For the text-containing cell, return its midpoint in [x, y] coordinate format. 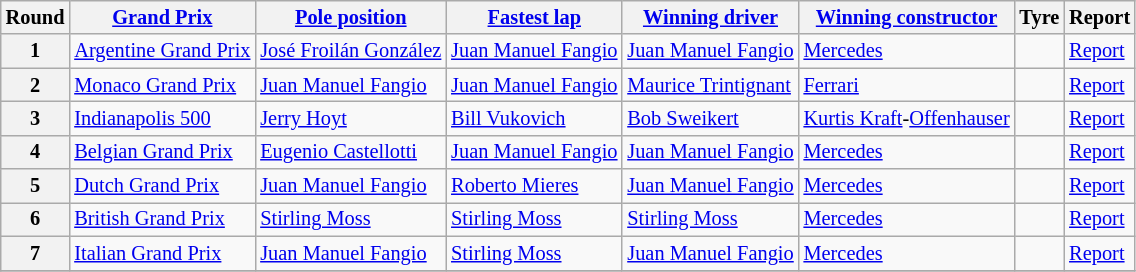
3 [36, 118]
Ferrari [907, 85]
Eugenio Castellotti [350, 152]
Argentine Grand Prix [162, 51]
2 [36, 85]
José Froilán González [350, 51]
Maurice Trintignant [710, 85]
Round [36, 17]
Bob Sweikert [710, 118]
Fastest lap [534, 17]
British Grand Prix [162, 219]
Winning driver [710, 17]
Jerry Hoyt [350, 118]
7 [36, 253]
Winning constructor [907, 17]
6 [36, 219]
1 [36, 51]
4 [36, 152]
5 [36, 186]
Monaco Grand Prix [162, 85]
Belgian Grand Prix [162, 152]
Italian Grand Prix [162, 253]
Pole position [350, 17]
Bill Vukovich [534, 118]
Tyre [1040, 17]
Dutch Grand Prix [162, 186]
Grand Prix [162, 17]
Kurtis Kraft-Offenhauser [907, 118]
Indianapolis 500 [162, 118]
Roberto Mieres [534, 186]
